Capture the cell that displays the provided text and extract its [X, Y] central coordinate. 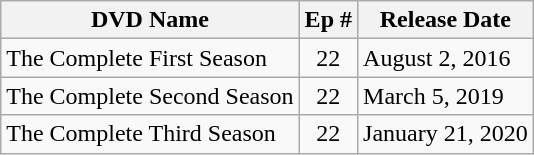
Ep # [328, 20]
The Complete Third Season [150, 134]
August 2, 2016 [446, 58]
DVD Name [150, 20]
The Complete First Season [150, 58]
Release Date [446, 20]
March 5, 2019 [446, 96]
January 21, 2020 [446, 134]
The Complete Second Season [150, 96]
